For the text-containing cell, return its midpoint in (X, Y) coordinate format. 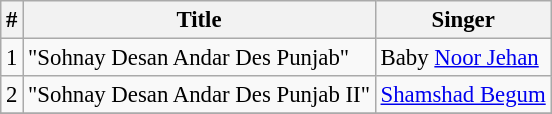
Title (200, 20)
Shamshad Begum (463, 95)
1 (12, 58)
"Sohnay Desan Andar Des Punjab" (200, 58)
"Sohnay Desan Andar Des Punjab II" (200, 95)
# (12, 20)
Singer (463, 20)
Baby Noor Jehan (463, 58)
2 (12, 95)
